Return the (x, y) coordinate for the center point of the cell that contains the specified text.  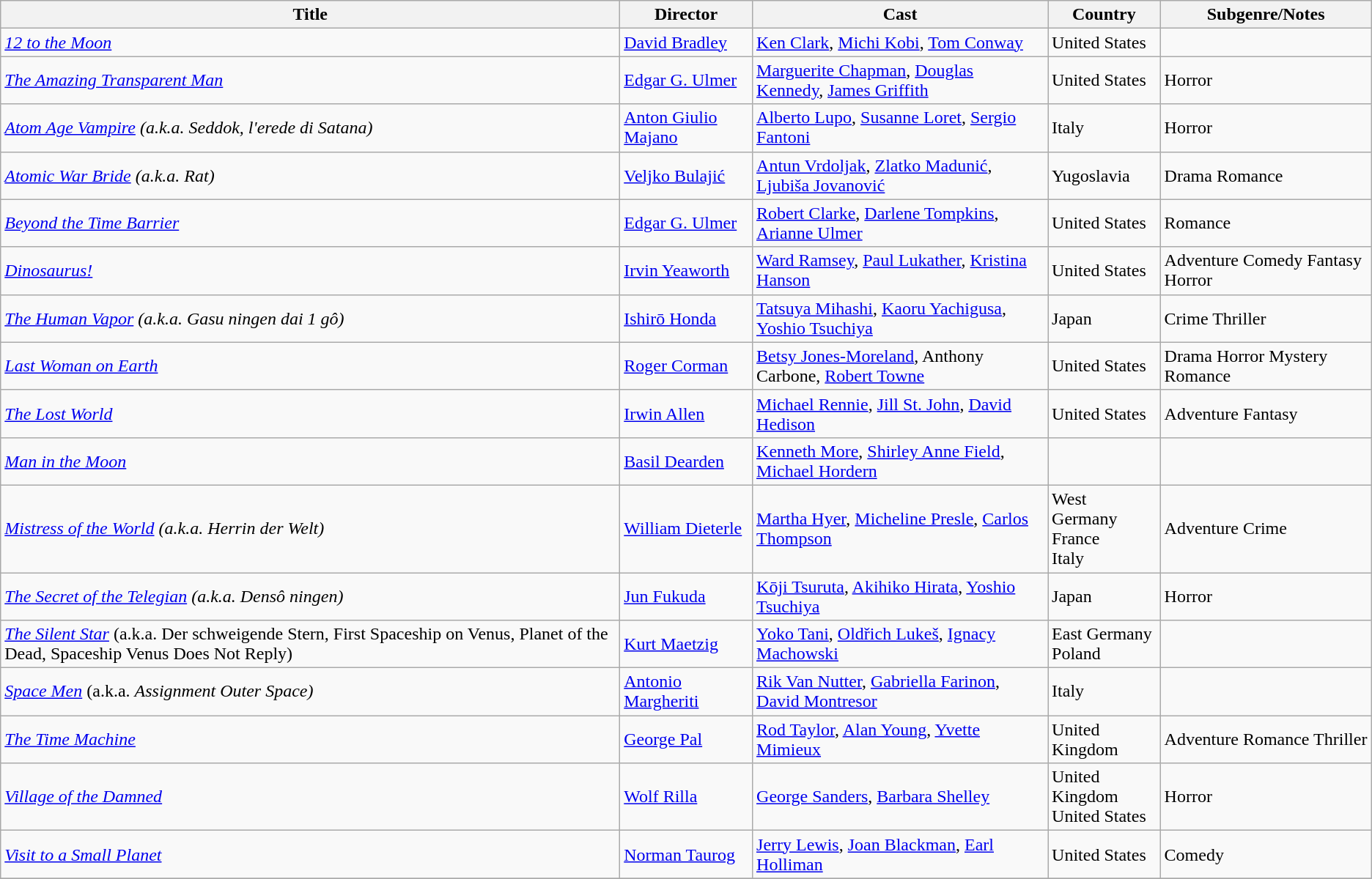
Last Woman on Earth (311, 366)
Roger Corman (686, 366)
Title (311, 15)
Ward Ramsey, Paul Lukather, Kristina Hanson (900, 271)
Visit to a Small Planet (311, 854)
George Pal (686, 740)
Subgenre/Notes (1266, 15)
Betsy Jones-Moreland, Anthony Carbone, Robert Towne (900, 366)
Romance (1266, 223)
The Secret of the Telegian (a.k.a. Densô ningen) (311, 596)
Marguerite Chapman, Douglas Kennedy, James Griffith (900, 81)
Atomic War Bride (a.k.a. Rat) (311, 176)
Dinosaurus! (311, 271)
Adventure Romance Thriller (1266, 740)
Robert Clarke, Darlene Tompkins, Arianne Ulmer (900, 223)
Comedy (1266, 854)
Yugoslavia (1104, 176)
The Silent Star (a.k.a. Der schweigende Stern, First Spaceship on Venus, Planet of the Dead, Spaceship Venus Does Not Reply) (311, 645)
The Lost World (311, 413)
Rod Taylor, Alan Young, Yvette Mimieux (900, 740)
United KingdomUnited States (1104, 797)
Kōji Tsuruta, Akihiko Hirata, Yoshio Tsuchiya (900, 596)
Antonio Margheriti (686, 691)
Drama Romance (1266, 176)
Anton Giulio Majano (686, 127)
Cast (900, 15)
Ishirō Honda (686, 318)
Drama Horror Mystery Romance (1266, 366)
Jun Fukuda (686, 596)
Michael Rennie, Jill St. John, David Hedison (900, 413)
Adventure Comedy Fantasy Horror (1266, 271)
Space Men (a.k.a. Assignment Outer Space) (311, 691)
West GermanyFranceItaly (1104, 529)
East GermanyPoland (1104, 645)
Village of the Damned (311, 797)
12 to the Moon (311, 42)
Irwin Allen (686, 413)
Jerry Lewis, Joan Blackman, Earl Holliman (900, 854)
United Kingdom (1104, 740)
Adventure Fantasy (1266, 413)
Country (1104, 15)
George Sanders, Barbara Shelley (900, 797)
Atom Age Vampire (a.k.a. Seddok, l'erede di Satana) (311, 127)
The Human Vapor (a.k.a. Gasu ningen dai 1 gô) (311, 318)
Man in the Moon (311, 461)
Martha Hyer, Micheline Presle, Carlos Thompson (900, 529)
Kurt Maetzig (686, 645)
Ken Clark, Michi Kobi, Tom Conway (900, 42)
Rik Van Nutter, Gabriella Farinon, David Montresor (900, 691)
Veljko Bulajić (686, 176)
The Time Machine (311, 740)
Wolf Rilla (686, 797)
Irvin Yeaworth (686, 271)
William Dieterle (686, 529)
The Amazing Transparent Man (311, 81)
Tatsuya Mihashi, Kaoru Yachigusa, Yoshio Tsuchiya (900, 318)
Mistress of the World (a.k.a. Herrin der Welt) (311, 529)
Director (686, 15)
Yoko Tani, Oldřich Lukeš, Ignacy Machowski (900, 645)
Adventure Crime (1266, 529)
Kenneth More, Shirley Anne Field, Michael Hordern (900, 461)
Beyond the Time Barrier (311, 223)
Crime Thriller (1266, 318)
David Bradley (686, 42)
Basil Dearden (686, 461)
Alberto Lupo, Susanne Loret, Sergio Fantoni (900, 127)
Norman Taurog (686, 854)
Antun Vrdoljak, Zlatko Madunić, Ljubiša Jovanović (900, 176)
